Output the [X, Y] coordinate of the center of the cell containing the given text.  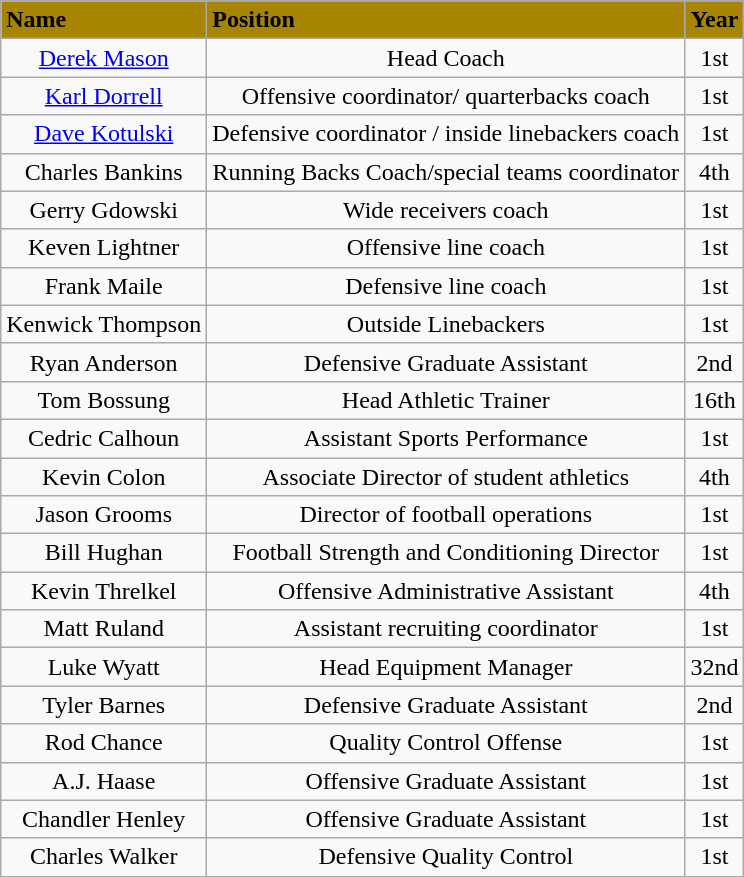
Dave Kotulski [104, 134]
16th [714, 400]
Gerry Gdowski [104, 210]
Offensive Administrative Assistant [446, 591]
Frank Maile [104, 286]
Kenwick Thompson [104, 324]
A.J. Haase [104, 781]
Karl Dorrell [104, 96]
Position [446, 20]
Keven Lightner [104, 248]
Outside Linebackers [446, 324]
Chandler Henley [104, 819]
Name [104, 20]
Ryan Anderson [104, 362]
Tyler Barnes [104, 705]
Defensive coordinator / inside linebackers coach [446, 134]
Rod Chance [104, 743]
Charles Bankins [104, 172]
Matt Ruland [104, 629]
Quality Control Offense [446, 743]
Kevin Threlkel [104, 591]
Cedric Calhoun [104, 438]
Running Backs Coach/special teams coordinator [446, 172]
Bill Hughan [104, 553]
Luke Wyatt [104, 667]
Head Equipment Manager [446, 667]
Wide receivers coach [446, 210]
Charles Walker [104, 857]
Assistant recruiting coordinator [446, 629]
32nd [714, 667]
Assistant Sports Performance [446, 438]
Head Coach [446, 58]
Football Strength and Conditioning Director [446, 553]
Director of football operations [446, 515]
Derek Mason [104, 58]
Kevin Colon [104, 477]
Tom Bossung [104, 400]
Offensive coordinator/ quarterbacks coach [446, 96]
Defensive Quality Control [446, 857]
Head Athletic Trainer [446, 400]
Jason Grooms [104, 515]
Defensive line coach [446, 286]
Associate Director of student athletics [446, 477]
Year [714, 20]
Offensive line coach [446, 248]
